Detect which cell encompasses the target text, then output its [x, y] center coordinate. 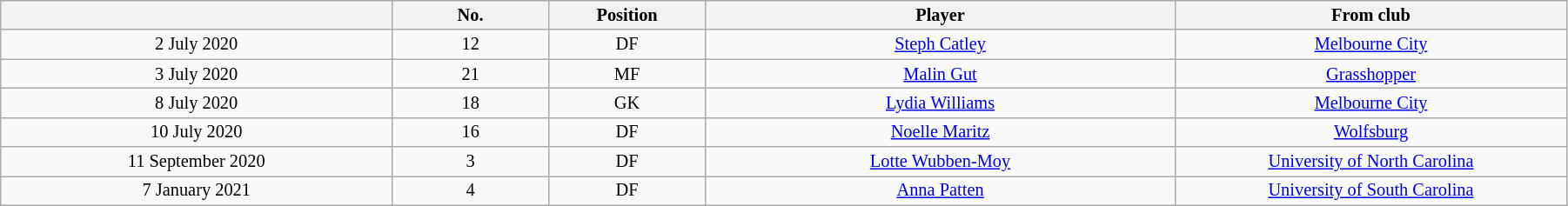
18 [471, 103]
4 [471, 190]
8 July 2020 [197, 103]
Position [627, 15]
Malin Gut [941, 74]
Lotte Wubben-Moy [941, 162]
Anna Patten [941, 190]
Noelle Maritz [941, 132]
2 July 2020 [197, 44]
10 July 2020 [197, 132]
University of North Carolina [1371, 162]
Grasshopper [1371, 74]
GK [627, 103]
7 January 2021 [197, 190]
No. [471, 15]
11 September 2020 [197, 162]
12 [471, 44]
University of South Carolina [1371, 190]
Wolfsburg [1371, 132]
3 July 2020 [197, 74]
Steph Catley [941, 44]
16 [471, 132]
3 [471, 162]
MF [627, 74]
Lydia Williams [941, 103]
From club [1371, 15]
Player [941, 15]
21 [471, 74]
